Return [X, Y] of the center of cell containing provided text 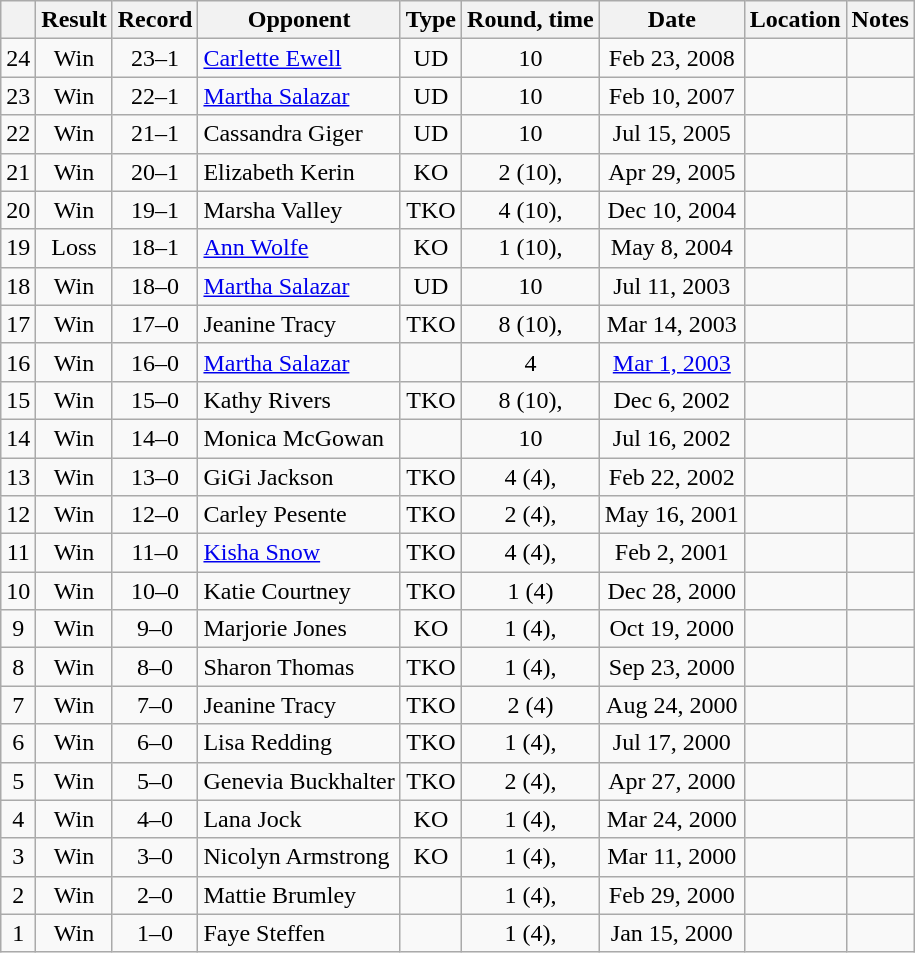
23 [18, 96]
Jul 11, 2003 [672, 286]
Type [430, 20]
Feb 2, 2001 [672, 553]
22 [18, 134]
Mar 11, 2000 [672, 857]
Nicolyn Armstrong [299, 857]
Mar 1, 2003 [672, 362]
Feb 23, 2008 [672, 58]
Dec 6, 2002 [672, 400]
Monica McGowan [299, 438]
Mar 14, 2003 [672, 324]
Cassandra Giger [299, 134]
Katie Courtney [299, 591]
1–0 [155, 933]
24 [18, 58]
21 [18, 172]
Lana Jock [299, 819]
Sep 23, 2000 [672, 667]
14 [18, 438]
23–1 [155, 58]
14–0 [155, 438]
Marsha Valley [299, 210]
Lisa Redding [299, 743]
Oct 19, 2000 [672, 629]
Jul 15, 2005 [672, 134]
Result [74, 20]
Elizabeth Kerin [299, 172]
Faye Steffen [299, 933]
6–0 [155, 743]
Mattie Brumley [299, 895]
Mar 24, 2000 [672, 819]
2 [18, 895]
Jan 15, 2000 [672, 933]
9 [18, 629]
2 (10), [531, 172]
Marjorie Jones [299, 629]
4–0 [155, 819]
1 (4) [531, 591]
18–1 [155, 248]
12–0 [155, 515]
GiGi Jackson [299, 477]
5 [18, 781]
Kisha Snow [299, 553]
1 [18, 933]
Dec 10, 2004 [672, 210]
May 16, 2001 [672, 515]
Feb 22, 2002 [672, 477]
Round, time [531, 20]
Location [795, 20]
3–0 [155, 857]
Loss [74, 248]
Opponent [299, 20]
18–0 [155, 286]
15–0 [155, 400]
18 [18, 286]
Apr 27, 2000 [672, 781]
Notes [880, 20]
Aug 24, 2000 [672, 705]
4 (10), [531, 210]
Ann Wolfe [299, 248]
16–0 [155, 362]
6 [18, 743]
16 [18, 362]
2 (4) [531, 705]
Feb 10, 2007 [672, 96]
21–1 [155, 134]
2–0 [155, 895]
15 [18, 400]
Kathy Rivers [299, 400]
22–1 [155, 96]
Sharon Thomas [299, 667]
Carlette Ewell [299, 58]
12 [18, 515]
7–0 [155, 705]
1 (10), [531, 248]
Jul 17, 2000 [672, 743]
10–0 [155, 591]
Apr 29, 2005 [672, 172]
20–1 [155, 172]
Dec 28, 2000 [672, 591]
Carley Pesente [299, 515]
8 [18, 667]
13–0 [155, 477]
19 [18, 248]
8–0 [155, 667]
13 [18, 477]
Record [155, 20]
5–0 [155, 781]
May 8, 2004 [672, 248]
3 [18, 857]
7 [18, 705]
11 [18, 553]
17 [18, 324]
Genevia Buckhalter [299, 781]
Date [672, 20]
11–0 [155, 553]
19–1 [155, 210]
20 [18, 210]
Feb 29, 2000 [672, 895]
Jul 16, 2002 [672, 438]
17–0 [155, 324]
9–0 [155, 629]
